Search for the cell housing the specified text and yield its [X, Y] center coordinate. 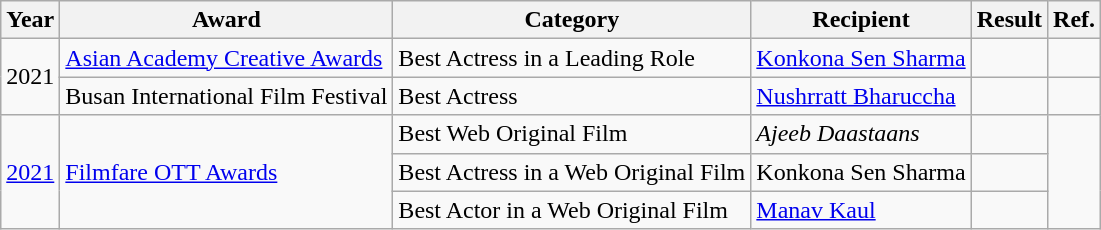
Best Actress in a Leading Role [572, 58]
Manav Kaul [861, 210]
Category [572, 20]
Nushrratt Bharuccha [861, 96]
Award [226, 20]
Recipient [861, 20]
Filmfare OTT Awards [226, 172]
Best Web Original Film [572, 134]
Best Actress [572, 96]
Ref. [1074, 20]
Asian Academy Creative Awards [226, 58]
Result [1009, 20]
Best Actress in a Web Original Film [572, 172]
Ajeeb Daastaans [861, 134]
Year [30, 20]
Best Actor in a Web Original Film [572, 210]
Busan International Film Festival [226, 96]
